Pinpoint the cell where the given text exists, returning its (x, y) midpoint coordinate. 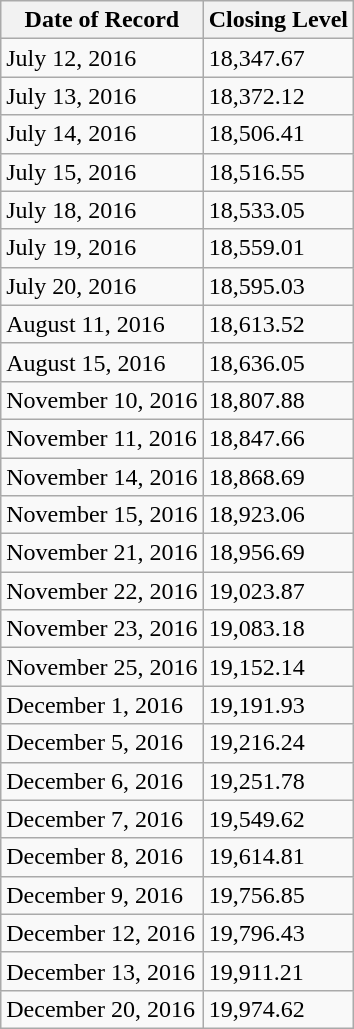
July 15, 2016 (102, 172)
18,595.03 (278, 286)
November 14, 2016 (102, 477)
18,847.66 (278, 438)
18,923.06 (278, 515)
December 1, 2016 (102, 705)
18,868.69 (278, 477)
November 22, 2016 (102, 591)
December 7, 2016 (102, 819)
19,549.62 (278, 819)
18,613.52 (278, 324)
December 20, 2016 (102, 1009)
July 12, 2016 (102, 58)
19,614.81 (278, 857)
December 13, 2016 (102, 971)
December 9, 2016 (102, 895)
November 15, 2016 (102, 515)
July 19, 2016 (102, 248)
November 25, 2016 (102, 667)
19,216.24 (278, 743)
18,516.55 (278, 172)
November 23, 2016 (102, 629)
19,911.21 (278, 971)
18,807.88 (278, 400)
July 14, 2016 (102, 134)
19,083.18 (278, 629)
December 12, 2016 (102, 933)
18,956.69 (278, 553)
November 21, 2016 (102, 553)
18,372.12 (278, 96)
19,796.43 (278, 933)
19,974.62 (278, 1009)
19,191.93 (278, 705)
November 11, 2016 (102, 438)
19,251.78 (278, 781)
18,533.05 (278, 210)
December 5, 2016 (102, 743)
Date of Record (102, 20)
July 13, 2016 (102, 96)
August 15, 2016 (102, 362)
November 10, 2016 (102, 400)
Closing Level (278, 20)
18,506.41 (278, 134)
19,152.14 (278, 667)
18,347.67 (278, 58)
July 18, 2016 (102, 210)
18,636.05 (278, 362)
18,559.01 (278, 248)
19,756.85 (278, 895)
August 11, 2016 (102, 324)
19,023.87 (278, 591)
December 6, 2016 (102, 781)
July 20, 2016 (102, 286)
December 8, 2016 (102, 857)
